Output the (X, Y) coordinate of the center of the cell containing the given text.  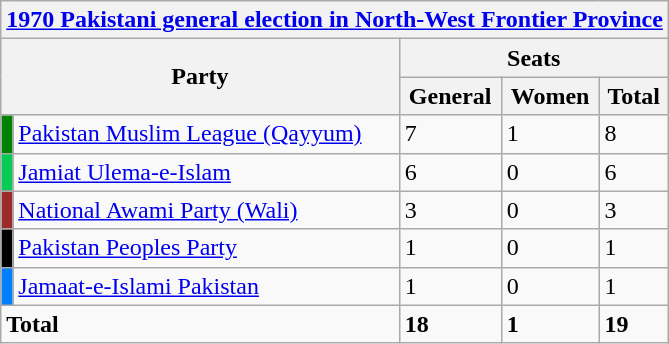
General (450, 96)
Jamiat Ulema-e-Islam (206, 172)
1970 Pakistani general election in North-West Frontier Province (335, 20)
National Awami Party (Wali) (206, 210)
Pakistan Muslim League (Qayyum) (206, 134)
Jamaat-e-Islami Pakistan (206, 286)
Pakistan Peoples Party (206, 248)
8 (634, 134)
19 (634, 324)
18 (450, 324)
Women (550, 96)
Party (200, 77)
7 (450, 134)
Seats (534, 58)
